Return the [x, y] coordinate for the center point of the cell that contains the specified text.  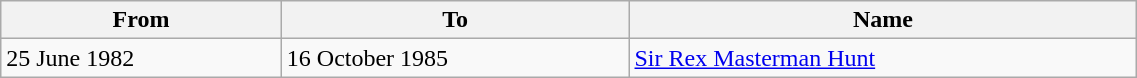
25 June 1982 [142, 58]
Sir Rex Masterman Hunt [883, 58]
Name [883, 20]
From [142, 20]
16 October 1985 [455, 58]
To [455, 20]
